Return the [x, y] coordinate for the center point of the cell that contains the specified text.  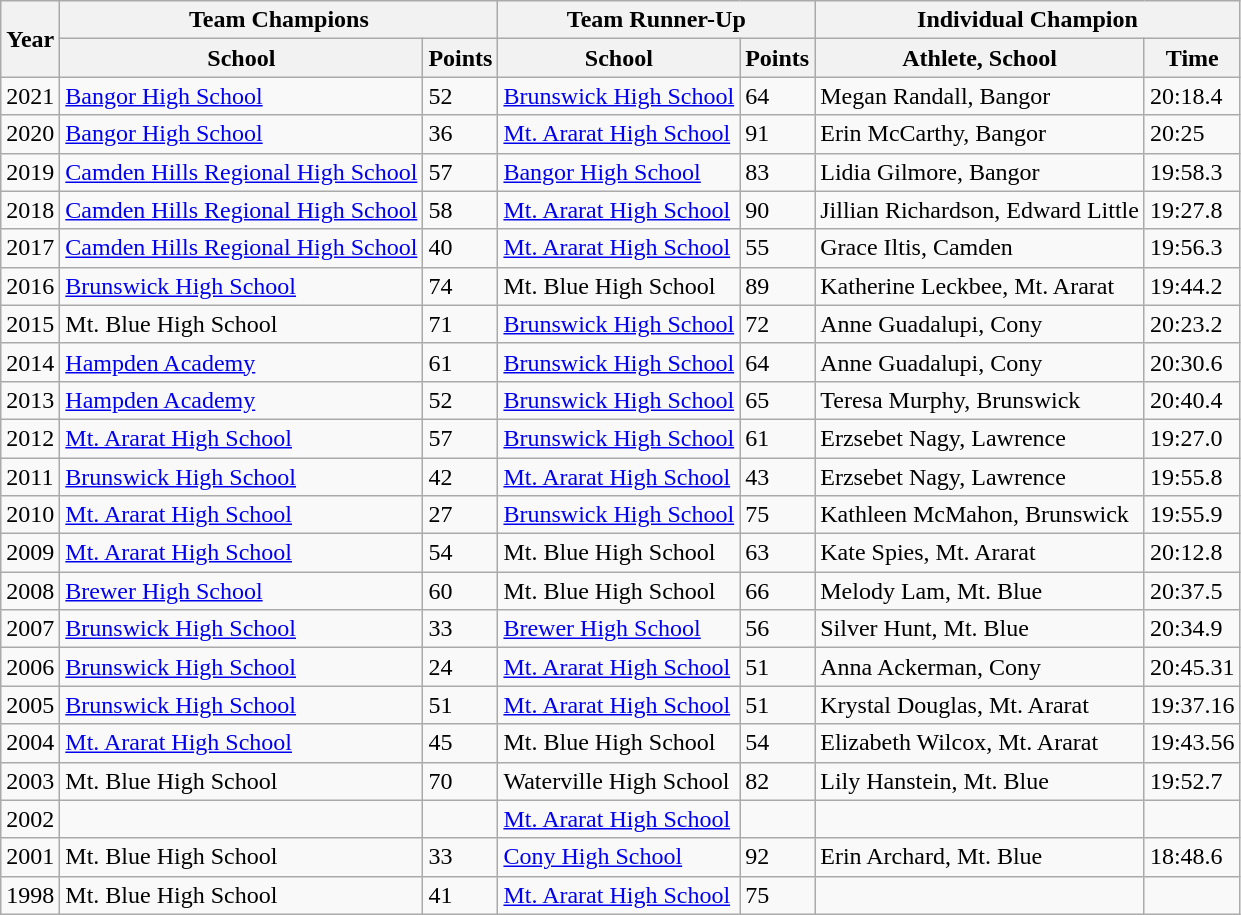
Individual Champion [1028, 20]
74 [460, 286]
19:27.8 [1192, 210]
Team Runner-Up [656, 20]
55 [778, 248]
66 [778, 591]
Lily Hanstein, Mt. Blue [980, 781]
89 [778, 286]
2004 [30, 743]
71 [460, 324]
2016 [30, 286]
40 [460, 248]
82 [778, 781]
20:40.4 [1192, 400]
41 [460, 895]
2001 [30, 857]
24 [460, 667]
2002 [30, 819]
20:34.9 [1192, 629]
2014 [30, 362]
2003 [30, 781]
19:43.56 [1192, 743]
18:48.6 [1192, 857]
92 [778, 857]
58 [460, 210]
Waterville High School [619, 781]
2011 [30, 477]
2015 [30, 324]
Anna Ackerman, Cony [980, 667]
2010 [30, 515]
65 [778, 400]
19:56.3 [1192, 248]
2013 [30, 400]
2006 [30, 667]
36 [460, 134]
Athlete, School [980, 58]
70 [460, 781]
Kate Spies, Mt. Ararat [980, 553]
19:27.0 [1192, 438]
20:18.4 [1192, 96]
2017 [30, 248]
19:37.16 [1192, 705]
19:55.8 [1192, 477]
45 [460, 743]
56 [778, 629]
20:30.6 [1192, 362]
43 [778, 477]
Team Champions [279, 20]
42 [460, 477]
20:12.8 [1192, 553]
2007 [30, 629]
Krystal Douglas, Mt. Ararat [980, 705]
19:55.9 [1192, 515]
Katherine Leckbee, Mt. Ararat [980, 286]
2012 [30, 438]
90 [778, 210]
Silver Hunt, Mt. Blue [980, 629]
Year [30, 39]
2005 [30, 705]
1998 [30, 895]
19:44.2 [1192, 286]
27 [460, 515]
2021 [30, 96]
20:45.31 [1192, 667]
Erin McCarthy, Bangor [980, 134]
91 [778, 134]
72 [778, 324]
83 [778, 172]
Lidia Gilmore, Bangor [980, 172]
Jillian Richardson, Edward Little [980, 210]
60 [460, 591]
20:25 [1192, 134]
Teresa Murphy, Brunswick [980, 400]
63 [778, 553]
2008 [30, 591]
Erin Archard, Mt. Blue [980, 857]
2019 [30, 172]
Kathleen McMahon, Brunswick [980, 515]
Cony High School [619, 857]
Elizabeth Wilcox, Mt. Ararat [980, 743]
Time [1192, 58]
2018 [30, 210]
Melody Lam, Mt. Blue [980, 591]
20:23.2 [1192, 324]
19:58.3 [1192, 172]
Grace Iltis, Camden [980, 248]
Megan Randall, Bangor [980, 96]
19:52.7 [1192, 781]
20:37.5 [1192, 591]
2009 [30, 553]
2020 [30, 134]
